Output the (X, Y) coordinate of the center of the cell containing the given text.  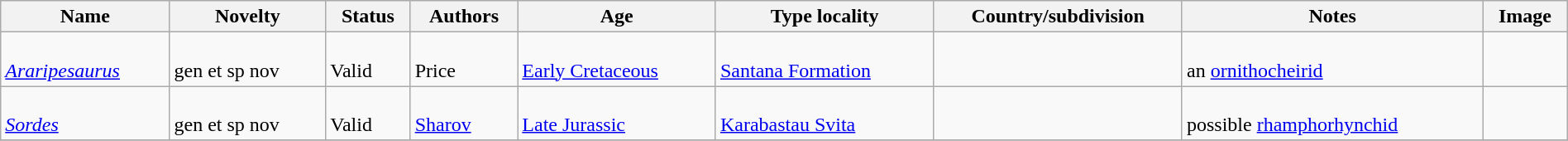
Early Cretaceous (617, 60)
Country/subdivision (1059, 17)
Age (617, 17)
Karabastau Svita (824, 113)
Sharov (464, 113)
Type locality (824, 17)
Araripesaurus (85, 60)
Sordes (85, 113)
Status (368, 17)
Image (1525, 17)
Novelty (248, 17)
Name (85, 17)
possible rhamphorhynchid (1331, 113)
Santana Formation (824, 60)
Authors (464, 17)
an ornithocheirid (1331, 60)
Late Jurassic (617, 113)
Price (464, 60)
Notes (1331, 17)
